Scan for the cell matching the given text and deliver its (x, y) coordinate at center. 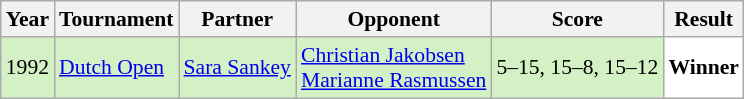
Winner (704, 68)
Score (577, 19)
Year (28, 19)
Sara Sankey (238, 68)
Opponent (394, 19)
Result (704, 19)
Christian Jakobsen Marianne Rasmussen (394, 68)
Tournament (116, 19)
5–15, 15–8, 15–12 (577, 68)
1992 (28, 68)
Dutch Open (116, 68)
Partner (238, 19)
